Provide the [X, Y] coordinate of the cell's center where the given text is located.  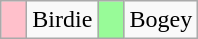
Birdie [62, 20]
Bogey [161, 20]
